Extract the (x, y) coordinate from the center of the cell holding the provided text.  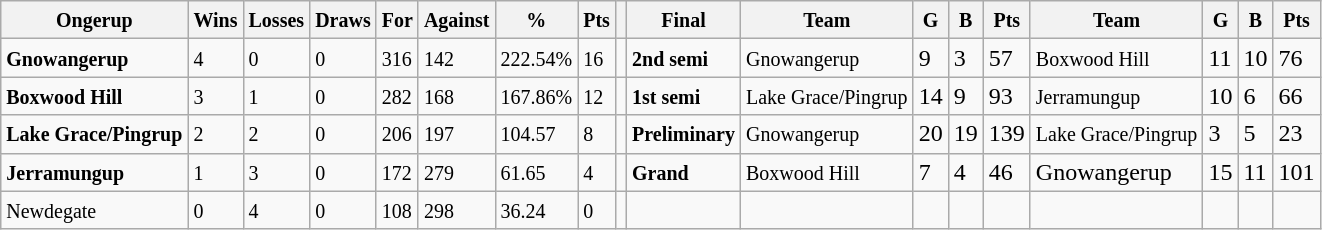
Losses (276, 20)
Grand (684, 172)
14 (930, 96)
76 (1296, 58)
101 (1296, 172)
8 (597, 134)
197 (456, 134)
46 (1006, 172)
16 (597, 58)
222.54% (536, 58)
6 (1256, 96)
% (536, 20)
23 (1296, 134)
61.65 (536, 172)
139 (1006, 134)
Preliminary (684, 134)
172 (397, 172)
5 (1256, 134)
Newdegate (94, 210)
66 (1296, 96)
142 (456, 58)
206 (397, 134)
For (397, 20)
Final (684, 20)
298 (456, 210)
7 (930, 172)
1st semi (684, 96)
282 (397, 96)
Ongerup (94, 20)
36.24 (536, 210)
57 (1006, 58)
93 (1006, 96)
168 (456, 96)
Wins (216, 20)
12 (597, 96)
2nd semi (684, 58)
20 (930, 134)
Against (456, 20)
316 (397, 58)
108 (397, 210)
279 (456, 172)
19 (966, 134)
167.86% (536, 96)
104.57 (536, 134)
15 (1220, 172)
Draws (344, 20)
